Scan for the cell matching the given text and deliver its [x, y] coordinate at center. 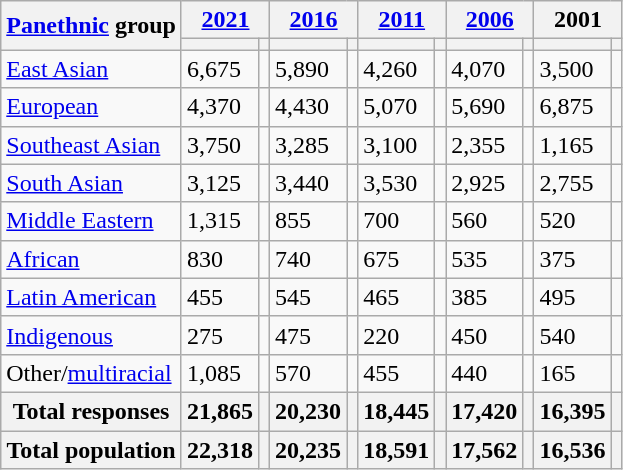
2,355 [484, 145]
675 [396, 259]
Total responses [92, 411]
740 [308, 259]
540 [572, 335]
3,440 [308, 183]
700 [396, 221]
855 [308, 221]
1,165 [572, 145]
Total population [92, 449]
465 [396, 297]
520 [572, 221]
5,070 [396, 107]
3,750 [220, 145]
2011 [402, 20]
5,890 [308, 69]
560 [484, 221]
535 [484, 259]
3,100 [396, 145]
275 [220, 335]
375 [572, 259]
5,690 [484, 107]
4,260 [396, 69]
545 [308, 297]
Latin American [92, 297]
2016 [314, 20]
18,591 [396, 449]
570 [308, 373]
6,675 [220, 69]
16,395 [572, 411]
1,315 [220, 221]
20,235 [308, 449]
220 [396, 335]
475 [308, 335]
4,430 [308, 107]
6,875 [572, 107]
East Asian [92, 69]
Middle Eastern [92, 221]
South Asian [92, 183]
18,445 [396, 411]
2021 [225, 20]
450 [484, 335]
3,285 [308, 145]
2006 [490, 20]
4,370 [220, 107]
830 [220, 259]
1,085 [220, 373]
3,125 [220, 183]
Indigenous [92, 335]
3,500 [572, 69]
440 [484, 373]
17,420 [484, 411]
Other/multiracial [92, 373]
17,562 [484, 449]
Southeast Asian [92, 145]
4,070 [484, 69]
2,755 [572, 183]
165 [572, 373]
385 [484, 297]
2001 [578, 20]
16,536 [572, 449]
495 [572, 297]
African [92, 259]
20,230 [308, 411]
21,865 [220, 411]
3,530 [396, 183]
22,318 [220, 449]
Panethnic group [92, 26]
European [92, 107]
2,925 [484, 183]
